Extract the (x, y) coordinate from the center of the cell holding the provided text.  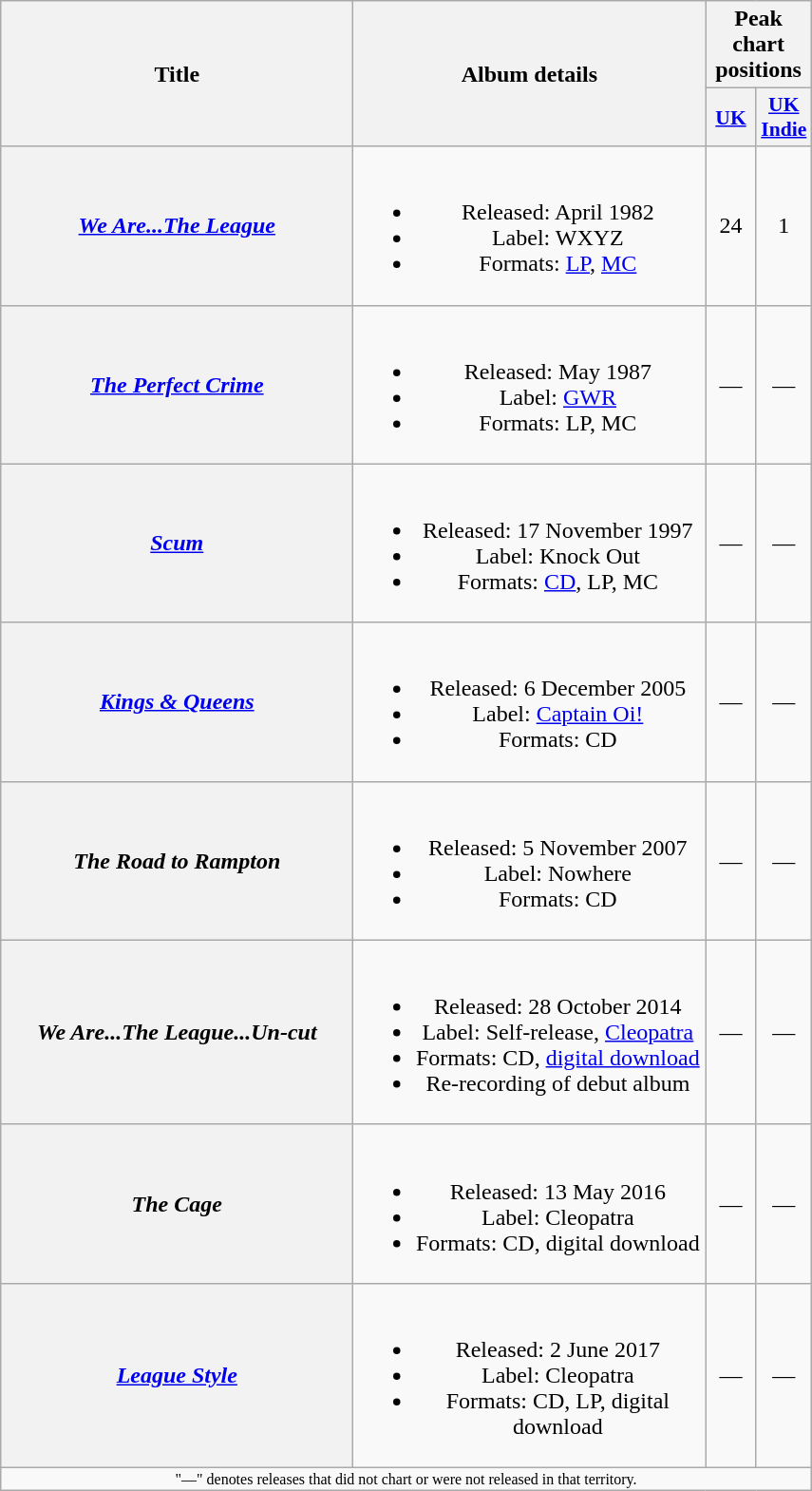
League Style (177, 1375)
The Perfect Crime (177, 384)
Title (177, 74)
The Cage (177, 1203)
Kings & Queens (177, 701)
We Are...The League (177, 226)
Released: 13 May 2016Label: CleopatraFormats: CD, digital download (530, 1203)
Peak chart positions (758, 45)
UK (731, 118)
Released: 6 December 2005Label: Captain Oi!Formats: CD (530, 701)
1 (784, 226)
Scum (177, 544)
"—" denotes releases that did not chart or were not released in that territory. (406, 1479)
24 (731, 226)
We Are...The League...Un-cut (177, 1032)
Released: 28 October 2014Label: Self-release, CleopatraFormats: CD, digital downloadRe-recording of debut album (530, 1032)
UK Indie (784, 118)
Released: April 1982Label: WXYZFormats: LP, MC (530, 226)
Released: 17 November 1997Label: Knock OutFormats: CD, LP, MC (530, 544)
Released: 5 November 2007Label: NowhereFormats: CD (530, 861)
The Road to Rampton (177, 861)
Released: May 1987Label: GWRFormats: LP, MC (530, 384)
Album details (530, 74)
Released: 2 June 2017Label: CleopatraFormats: CD, LP, digital download (530, 1375)
